Locate the cell with the specified text and output its [x, y] center coordinate. 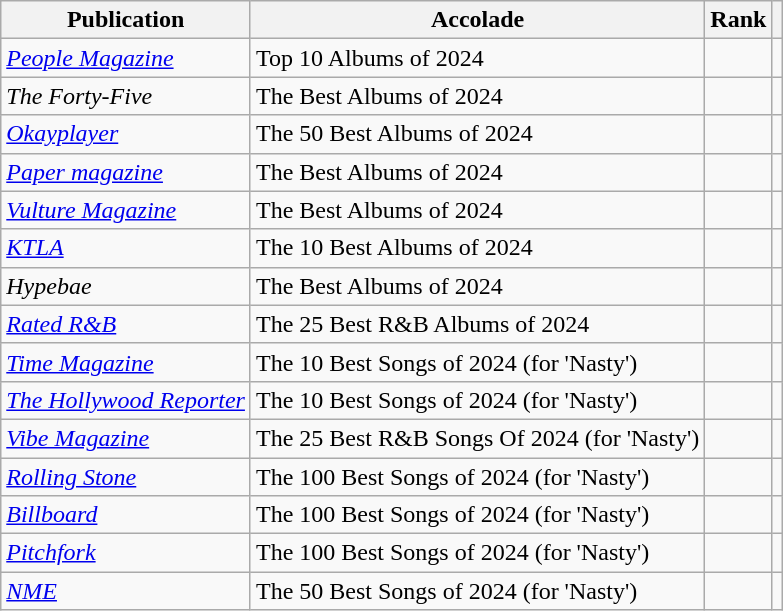
Hypebae [126, 286]
Accolade [477, 20]
The 50 Best Albums of 2024 [477, 134]
Time Magazine [126, 362]
KTLA [126, 248]
Vibe Magazine [126, 438]
Rated R&B [126, 324]
Okayplayer [126, 134]
Billboard [126, 515]
The Forty-Five [126, 96]
The 50 Best Songs of 2024 (for 'Nasty') [477, 591]
The Hollywood Reporter [126, 400]
The 25 Best R&B Albums of 2024 [477, 324]
Rolling Stone [126, 477]
NME [126, 591]
People Magazine [126, 58]
Top 10 Albums of 2024 [477, 58]
The 25 Best R&B Songs Of 2024 (for 'Nasty') [477, 438]
Paper magazine [126, 172]
Rank [738, 20]
The 10 Best Albums of 2024 [477, 248]
Vulture Magazine [126, 210]
Pitchfork [126, 553]
Publication [126, 20]
